Return the (x, y) coordinate for the center point of the cell that contains the specified text.  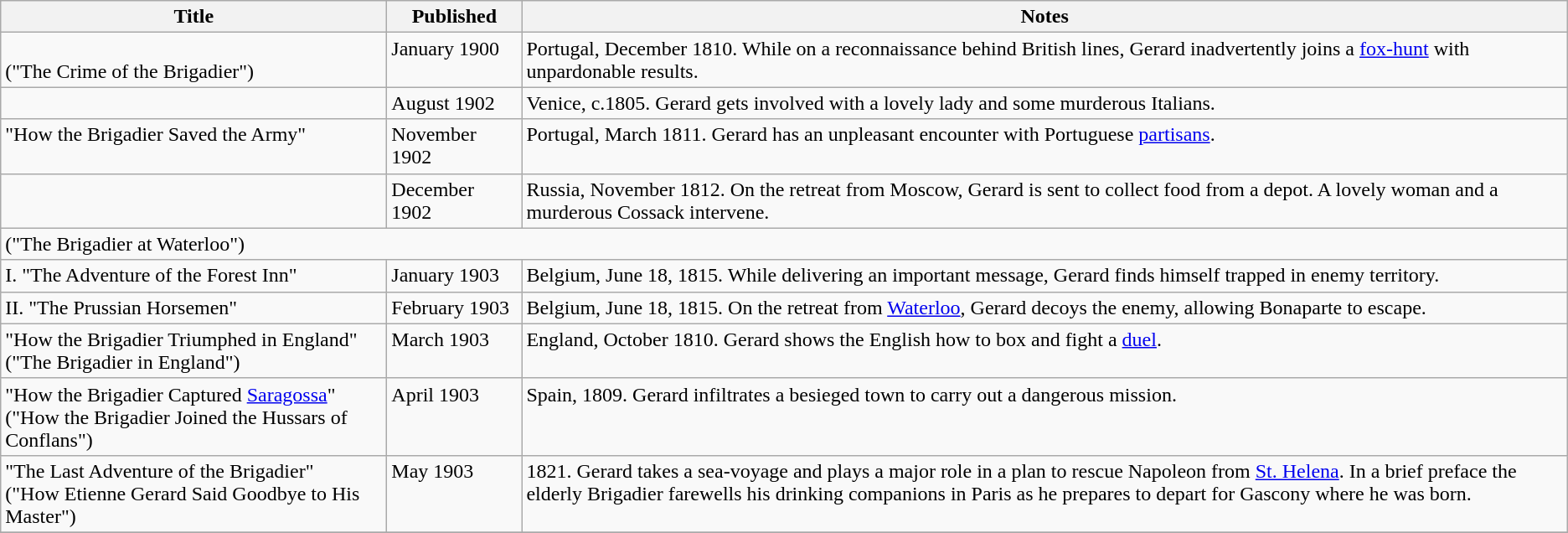
Russia, November 1812. On the retreat from Moscow, Gerard is sent to collect food from a depot. A lovely woman and a murderous Cossack intervene. (1044, 201)
Notes (1044, 17)
November 1902 (454, 146)
("The Brigadier at Waterloo") (784, 244)
"The Last Adventure of the Brigadier"("How Etienne Gerard Said Goodbye to His Master") (194, 494)
Title (194, 17)
Venice, c.1805. Gerard gets involved with a lovely lady and some murderous Italians. (1044, 103)
England, October 1810. Gerard shows the English how to box and fight a duel. (1044, 350)
Spain, 1809. Gerard infiltrates a besieged town to carry out a dangerous mission. (1044, 417)
January 1900 (454, 60)
March 1903 (454, 350)
December 1902 (454, 201)
Portugal, December 1810. While on a reconnaissance behind British lines, Gerard inadvertently joins a fox-hunt with unpardonable results. (1044, 60)
II. "The Prussian Horsemen" (194, 308)
Belgium, June 18, 1815. While delivering an important message, Gerard finds himself trapped in enemy territory. (1044, 276)
Published (454, 17)
April 1903 (454, 417)
I. "The Adventure of the Forest Inn" (194, 276)
("The Crime of the Brigadier") (194, 60)
August 1902 (454, 103)
Portugal, March 1811. Gerard has an unpleasant encounter with Portuguese partisans. (1044, 146)
"How the Brigadier Saved the Army" (194, 146)
"How the Brigadier Triumphed in England"("The Brigadier in England") (194, 350)
February 1903 (454, 308)
May 1903 (454, 494)
January 1903 (454, 276)
"How the Brigadier Captured Saragossa"("How the Brigadier Joined the Hussars of Conflans") (194, 417)
Belgium, June 18, 1815. On the retreat from Waterloo, Gerard decoys the enemy, allowing Bonaparte to escape. (1044, 308)
